Scan for the cell matching the given text and deliver its [X, Y] coordinate at center. 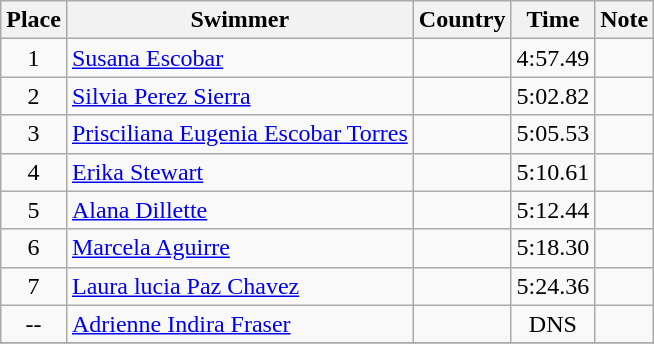
Time [553, 20]
4:57.49 [553, 58]
5:05.53 [553, 134]
Adrienne Indira Fraser [240, 324]
3 [34, 134]
5:12.44 [553, 210]
2 [34, 96]
Silvia Perez Sierra [240, 96]
Laura lucia Paz Chavez [240, 286]
Susana Escobar [240, 58]
5:18.30 [553, 248]
Note [624, 20]
-- [34, 324]
4 [34, 172]
Alana Dillette [240, 210]
5:02.82 [553, 96]
7 [34, 286]
5 [34, 210]
Prisciliana Eugenia Escobar Torres [240, 134]
1 [34, 58]
5:24.36 [553, 286]
Erika Stewart [240, 172]
Marcela Aguirre [240, 248]
DNS [553, 324]
Country [462, 20]
Swimmer [240, 20]
Place [34, 20]
5:10.61 [553, 172]
6 [34, 248]
